Pinpoint the cell where the given text exists, returning its [X, Y] midpoint coordinate. 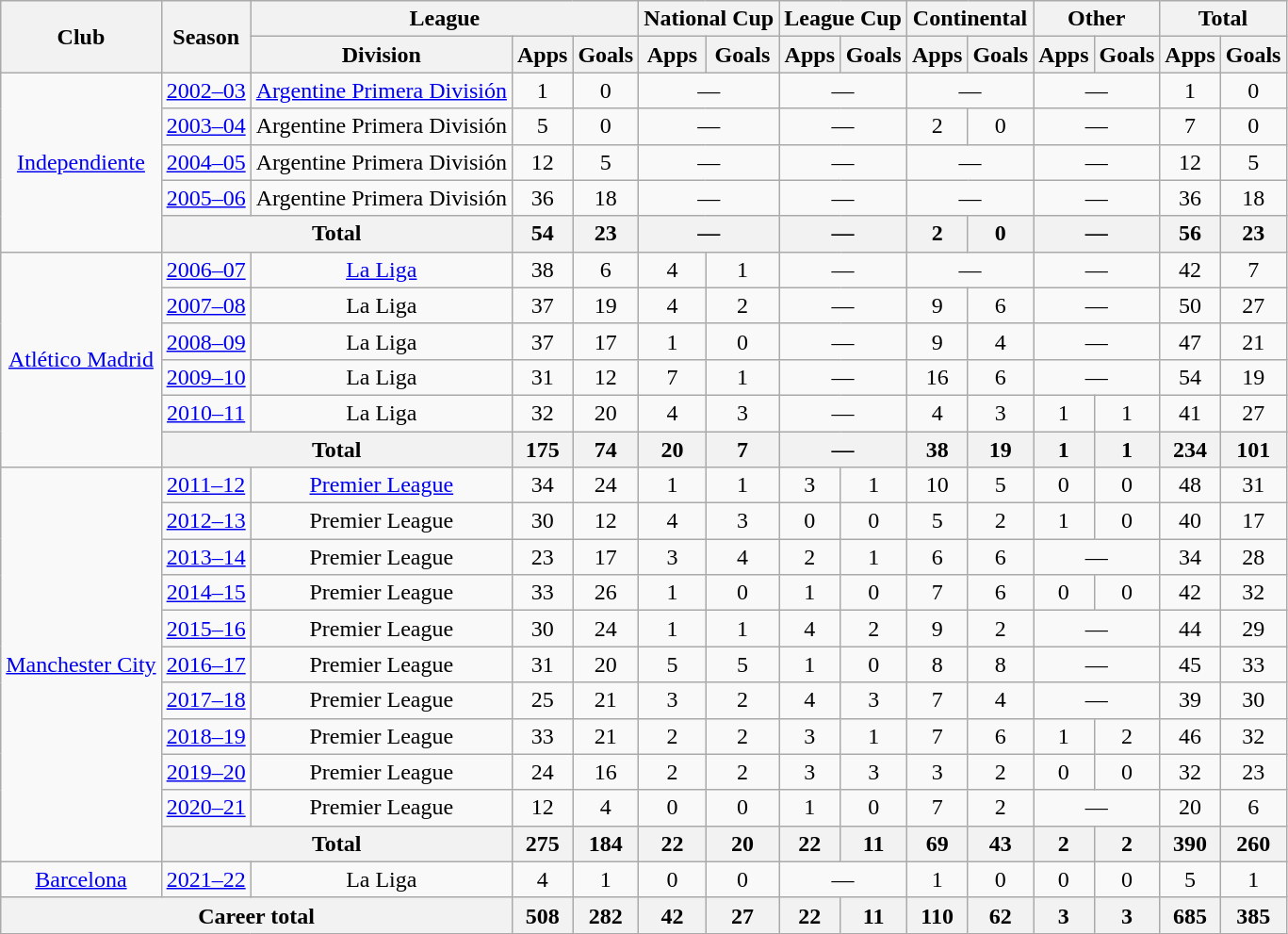
74 [606, 450]
Barcelona [81, 879]
Other [1097, 19]
League [445, 19]
275 [542, 844]
101 [1253, 450]
62 [1001, 915]
390 [1190, 844]
Continental [970, 19]
League Cup [843, 19]
50 [1190, 305]
2020–21 [205, 808]
National Cup [709, 19]
2009–10 [205, 377]
385 [1253, 915]
2010–11 [205, 413]
40 [1190, 521]
2002–03 [205, 90]
2008–09 [205, 341]
Manchester City [81, 665]
46 [1190, 736]
47 [1190, 341]
Season [205, 37]
2003–04 [205, 126]
2016–17 [205, 664]
29 [1253, 629]
48 [1190, 485]
2017–18 [205, 700]
25 [542, 700]
685 [1190, 915]
2019–20 [205, 772]
2021–22 [205, 879]
Club [81, 37]
Atlético Madrid [81, 359]
10 [937, 485]
2013–14 [205, 557]
56 [1190, 234]
28 [1253, 557]
282 [606, 915]
2011–12 [205, 485]
43 [1001, 844]
2005–06 [205, 198]
2004–05 [205, 162]
Division [381, 55]
2014–15 [205, 593]
2015–16 [205, 629]
2006–07 [205, 270]
45 [1190, 664]
110 [937, 915]
26 [606, 593]
44 [1190, 629]
69 [937, 844]
184 [606, 844]
234 [1190, 450]
Career total [256, 915]
508 [542, 915]
Independiente [81, 162]
39 [1190, 700]
175 [542, 450]
2012–13 [205, 521]
2007–08 [205, 305]
260 [1253, 844]
2018–19 [205, 736]
41 [1190, 413]
